Scan for the cell matching the given text and deliver its [x, y] coordinate at center. 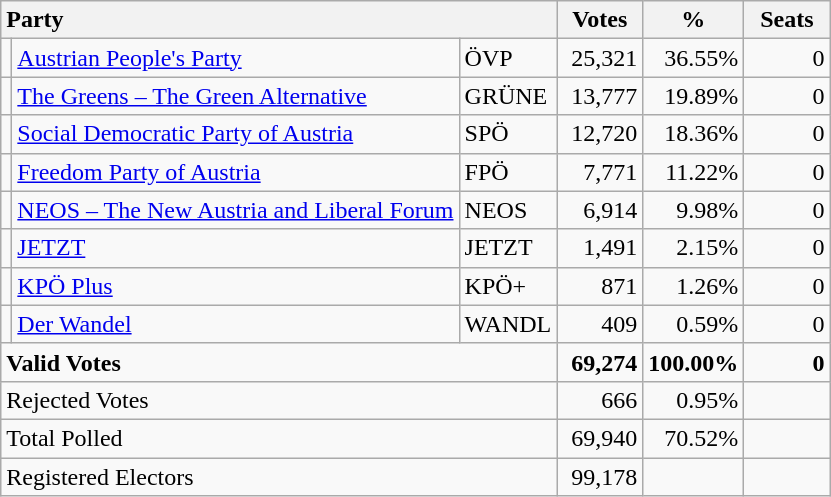
WANDL [508, 324]
666 [600, 400]
36.55% [694, 58]
Der Wandel [236, 324]
KPÖ Plus [236, 286]
% [694, 20]
18.36% [694, 134]
69,274 [600, 362]
19.89% [694, 96]
12,720 [600, 134]
Freedom Party of Austria [236, 172]
KPÖ+ [508, 286]
Total Polled [279, 438]
6,914 [600, 210]
70.52% [694, 438]
Votes [600, 20]
SPÖ [508, 134]
9.98% [694, 210]
99,178 [600, 477]
13,777 [600, 96]
1.26% [694, 286]
GRÜNE [508, 96]
11.22% [694, 172]
Registered Electors [279, 477]
7,771 [600, 172]
The Greens – The Green Alternative [236, 96]
Seats [787, 20]
0.59% [694, 324]
ÖVP [508, 58]
25,321 [600, 58]
2.15% [694, 248]
NEOS – The New Austria and Liberal Forum [236, 210]
409 [600, 324]
Social Democratic Party of Austria [236, 134]
100.00% [694, 362]
0.95% [694, 400]
NEOS [508, 210]
Valid Votes [279, 362]
1,491 [600, 248]
FPÖ [508, 172]
Party [279, 20]
871 [600, 286]
Austrian People's Party [236, 58]
Rejected Votes [279, 400]
69,940 [600, 438]
